From the cell containing the given text, extract its center point as (x, y) coordinate. 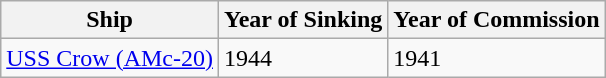
Year of Commission (496, 20)
1941 (496, 58)
Ship (110, 20)
USS Crow (AMc-20) (110, 58)
1944 (302, 58)
Year of Sinking (302, 20)
